Provide the [X, Y] coordinate of the cell's center where the given text is located.  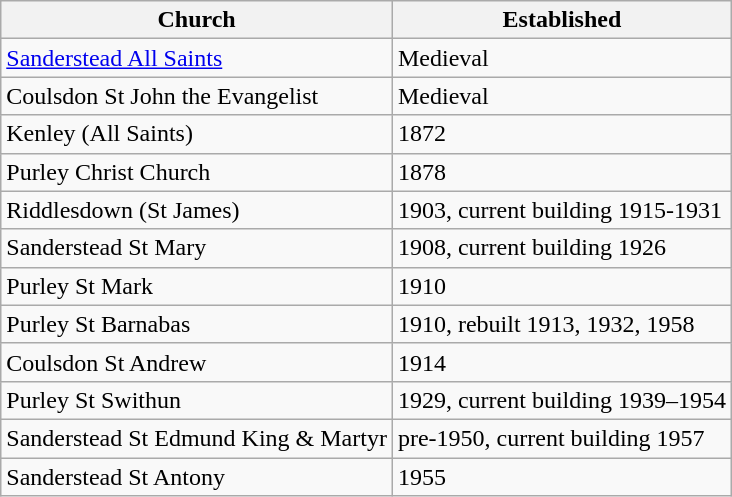
1910, rebuilt 1913, 1932, 1958 [562, 324]
1955 [562, 477]
1908, current building 1926 [562, 248]
Coulsdon St Andrew [197, 362]
1929, current building 1939–1954 [562, 400]
1914 [562, 362]
Established [562, 20]
Sanderstead All Saints [197, 58]
Coulsdon St John the Evangelist [197, 96]
Riddlesdown (St James) [197, 210]
Purley Christ Church [197, 172]
Church [197, 20]
Purley St Barnabas [197, 324]
pre-1950, current building 1957 [562, 438]
Kenley (All Saints) [197, 134]
Sanderstead St Mary [197, 248]
Purley St Mark [197, 286]
1878 [562, 172]
1910 [562, 286]
1872 [562, 134]
Purley St Swithun [197, 400]
1903, current building 1915-1931 [562, 210]
Sanderstead St Edmund King & Martyr [197, 438]
Sanderstead St Antony [197, 477]
